Return (X, Y) of the center of cell containing provided text 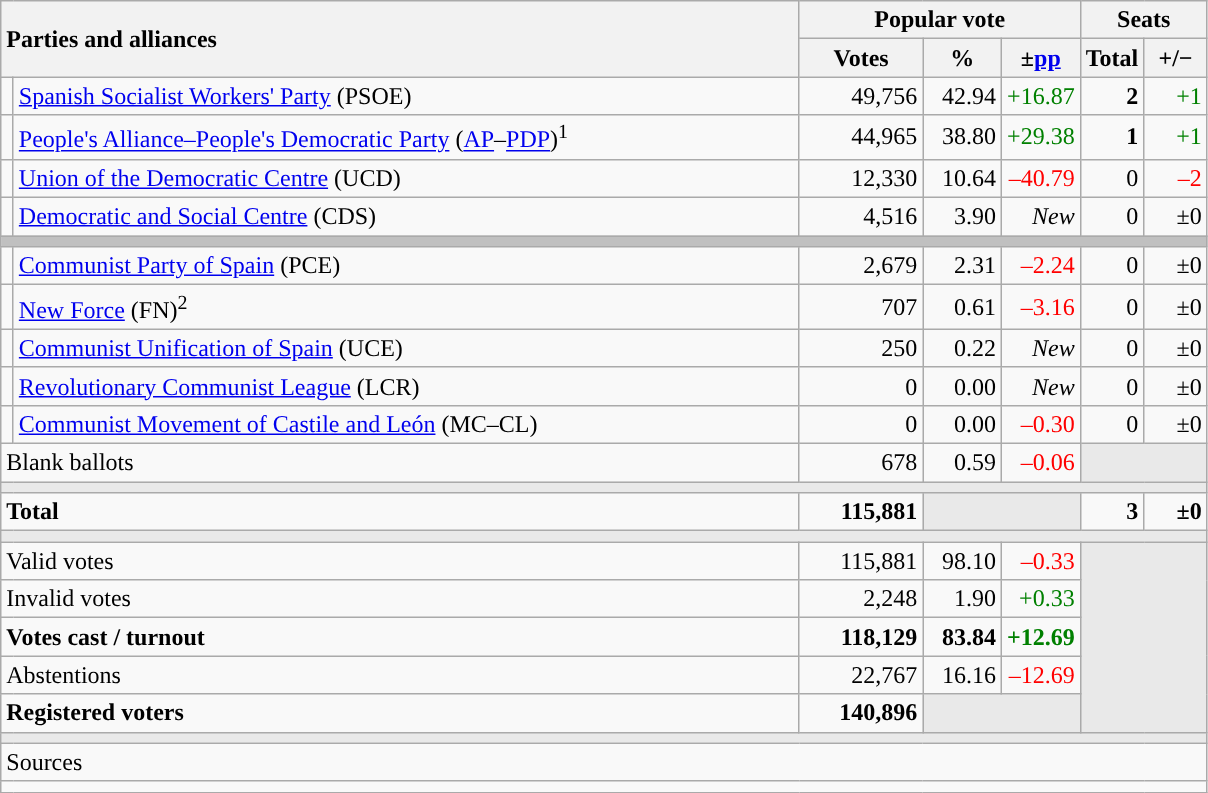
250 (861, 348)
Spanish Socialist Workers' Party (PSOE) (406, 96)
12,330 (861, 178)
98.10 (962, 561)
678 (861, 462)
83.84 (962, 637)
–0.33 (1040, 561)
1.90 (962, 599)
+0.33 (1040, 599)
±pp (1040, 58)
16.16 (962, 675)
707 (861, 308)
Union of the Democratic Centre (UCD) (406, 178)
People's Alliance–People's Democratic Party (AP–PDP)1 (406, 138)
Seats (1144, 20)
–12.69 (1040, 675)
+12.69 (1040, 637)
38.80 (962, 138)
Votes (861, 58)
Revolutionary Communist League (LCR) (406, 386)
–2 (1176, 178)
Parties and alliances (400, 39)
Votes cast / turnout (400, 637)
2.31 (962, 266)
Communist Movement of Castile and León (MC–CL) (406, 424)
44,965 (861, 138)
New Force (FN)2 (406, 308)
–2.24 (1040, 266)
% (962, 58)
+29.38 (1040, 138)
0.59 (962, 462)
1 (1112, 138)
–40.79 (1040, 178)
0.22 (962, 348)
4,516 (861, 217)
140,896 (861, 713)
Abstentions (400, 675)
+16.87 (1040, 96)
Communist Unification of Spain (UCE) (406, 348)
118,129 (861, 637)
Blank ballots (400, 462)
Registered voters (400, 713)
2,679 (861, 266)
Valid votes (400, 561)
42.94 (962, 96)
2 (1112, 96)
2,248 (861, 599)
Popular vote (940, 20)
10.64 (962, 178)
49,756 (861, 96)
22,767 (861, 675)
0.61 (962, 308)
3.90 (962, 217)
Invalid votes (400, 599)
–0.30 (1040, 424)
3 (1112, 512)
–3.16 (1040, 308)
Sources (604, 762)
+/− (1176, 58)
Democratic and Social Centre (CDS) (406, 217)
–0.06 (1040, 462)
Communist Party of Spain (PCE) (406, 266)
